Identify which cell holds the provided text, then report its (x, y) central coordinate. 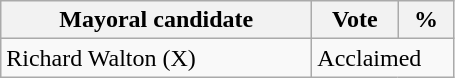
% (426, 20)
Mayoral candidate (156, 20)
Vote (355, 20)
Acclaimed (383, 58)
Richard Walton (X) (156, 58)
